Detect which cell encompasses the target text, then output its [x, y] center coordinate. 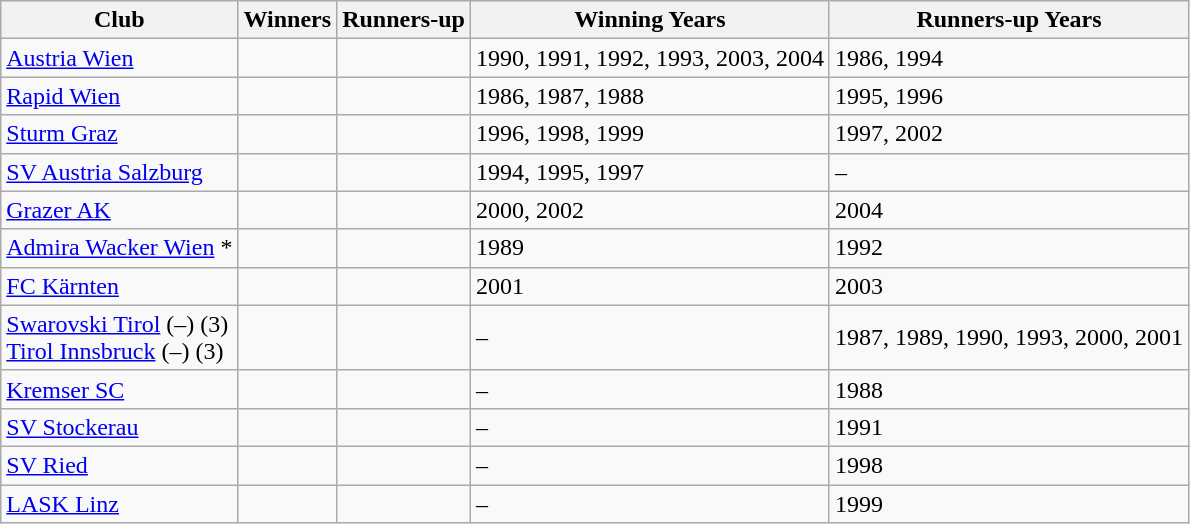
Grazer AK [120, 210]
2000, 2002 [650, 210]
1995, 1996 [1008, 96]
FC Kärnten [120, 286]
1986, 1987, 1988 [650, 96]
Rapid Wien [120, 96]
Austria Wien [120, 58]
Kremser SC [120, 389]
Club [120, 20]
Runners-up Years [1008, 20]
1998 [1008, 465]
1991 [1008, 427]
1989 [650, 248]
1992 [1008, 248]
Runners-up [404, 20]
1999 [1008, 503]
SV Austria Salzburg [120, 172]
Swarovski Tirol (–) (3)Tirol Innsbruck (–) (3) [120, 338]
1986, 1994 [1008, 58]
2004 [1008, 210]
2001 [650, 286]
SV Stockerau [120, 427]
1997, 2002 [1008, 134]
Winners [288, 20]
1990, 1991, 1992, 1993, 2003, 2004 [650, 58]
2003 [1008, 286]
1994, 1995, 1997 [650, 172]
Winning Years [650, 20]
Sturm Graz [120, 134]
1988 [1008, 389]
SV Ried [120, 465]
Admira Wacker Wien * [120, 248]
1996, 1998, 1999 [650, 134]
1987, 1989, 1990, 1993, 2000, 2001 [1008, 338]
LASK Linz [120, 503]
